Return the (X, Y) coordinate for the center point of the cell that contains the specified text.  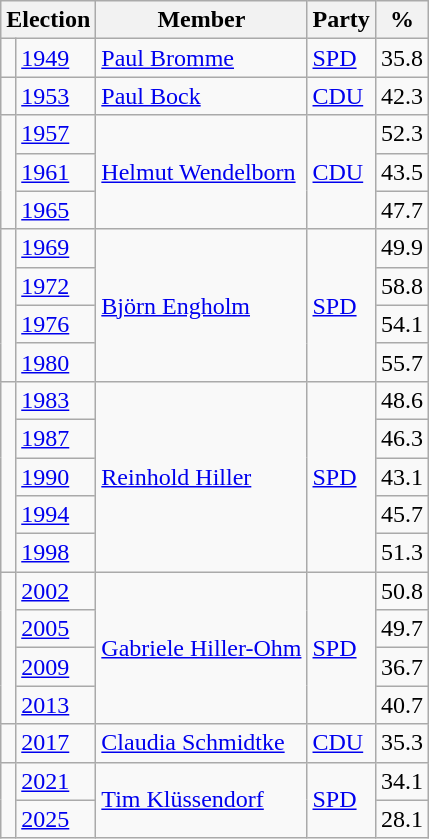
1969 (56, 248)
49.9 (402, 248)
Tim Klüssendorf (202, 800)
50.8 (402, 591)
1949 (56, 58)
47.7 (402, 210)
43.5 (402, 172)
% (402, 20)
58.8 (402, 286)
1990 (56, 477)
1953 (56, 96)
52.3 (402, 134)
1957 (56, 134)
Helmut Wendelborn (202, 172)
1987 (56, 438)
35.8 (402, 58)
2017 (56, 743)
1983 (56, 400)
1961 (56, 172)
43.1 (402, 477)
36.7 (402, 667)
2013 (56, 705)
Claudia Schmidtke (202, 743)
35.3 (402, 743)
Party (341, 20)
49.7 (402, 629)
48.6 (402, 400)
1994 (56, 515)
1976 (56, 324)
34.1 (402, 781)
2025 (56, 819)
2009 (56, 667)
54.1 (402, 324)
Björn Engholm (202, 305)
2002 (56, 591)
55.7 (402, 362)
Election (48, 20)
51.3 (402, 553)
Paul Bock (202, 96)
Gabriele Hiller-Ohm (202, 648)
1998 (56, 553)
46.3 (402, 438)
45.7 (402, 515)
28.1 (402, 819)
40.7 (402, 705)
Member (202, 20)
2021 (56, 781)
1965 (56, 210)
Reinhold Hiller (202, 476)
1980 (56, 362)
Paul Bromme (202, 58)
1972 (56, 286)
42.3 (402, 96)
2005 (56, 629)
